Scan for the cell matching the given text and deliver its [x, y] coordinate at center. 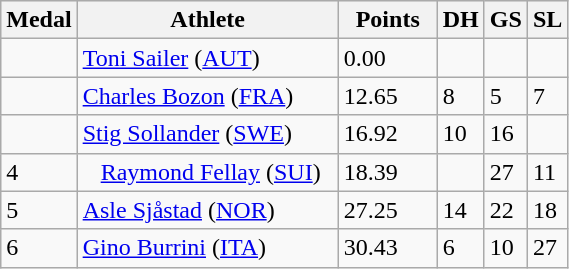
22 [506, 210]
Toni Sailer (AUT) [208, 58]
Raymond Fellay (SUI) [208, 172]
DH [460, 20]
30.43 [388, 248]
18.39 [388, 172]
4 [39, 172]
Asle Sjåstad (NOR) [208, 210]
Medal [39, 20]
11 [547, 172]
16.92 [388, 134]
12.65 [388, 96]
14 [460, 210]
SL [547, 20]
GS [506, 20]
0.00 [388, 58]
7 [547, 96]
8 [460, 96]
16 [506, 134]
Athlete [208, 20]
Stig Sollander (SWE) [208, 134]
27.25 [388, 210]
Charles Bozon (FRA) [208, 96]
Points [388, 20]
Gino Burrini (ITA) [208, 248]
18 [547, 210]
